Extract the (X, Y) coordinate from the center of the cell holding the provided text.  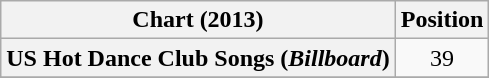
Chart (2013) (198, 20)
39 (442, 58)
US Hot Dance Club Songs (Billboard) (198, 58)
Position (442, 20)
